Provide the (x, y) coordinate of the cell's center where the given text is located.  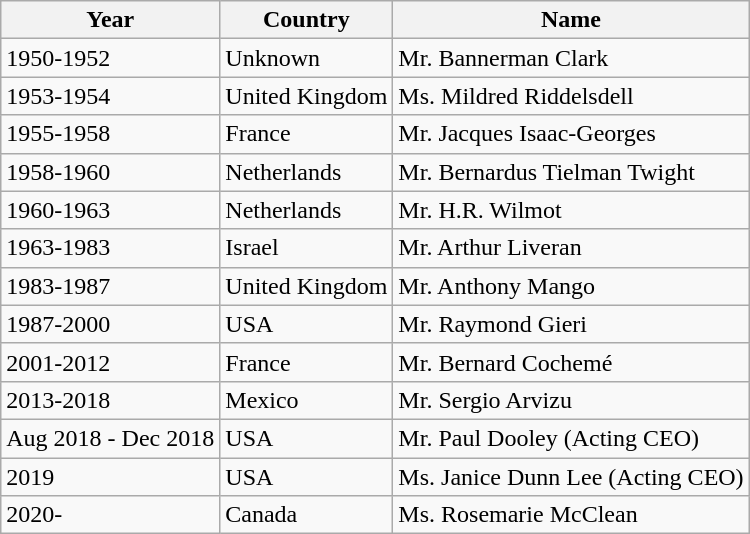
Ms. Mildred Riddelsdell (571, 96)
2001-2012 (110, 362)
Ms. Rosemarie McClean (571, 515)
Mr. Paul Dooley (Acting CEO) (571, 438)
Name (571, 20)
Country (306, 20)
Mr. Sergio Arvizu (571, 400)
Mr. H.R. Wilmot (571, 210)
Mr. Raymond Gieri (571, 324)
1987-2000 (110, 324)
1960-1963 (110, 210)
Mexico (306, 400)
1953-1954 (110, 96)
Mr. Anthony Mango (571, 286)
2019 (110, 477)
1963-1983 (110, 248)
1950-1952 (110, 58)
Aug 2018 - Dec 2018 (110, 438)
1958-1960 (110, 172)
1983-1987 (110, 286)
Mr. Jacques Isaac-Georges (571, 134)
Canada (306, 515)
Mr. Bannerman Clark (571, 58)
1955-1958 (110, 134)
Ms. Janice Dunn Lee (Acting CEO) (571, 477)
Mr. Bernardus Tielman Twight (571, 172)
Israel (306, 248)
2013-2018 (110, 400)
Mr. Arthur Liveran (571, 248)
2020- (110, 515)
Year (110, 20)
Mr. Bernard Cochemé (571, 362)
Unknown (306, 58)
